Provide the [x, y] coordinate of the cell's center where the given text is located.  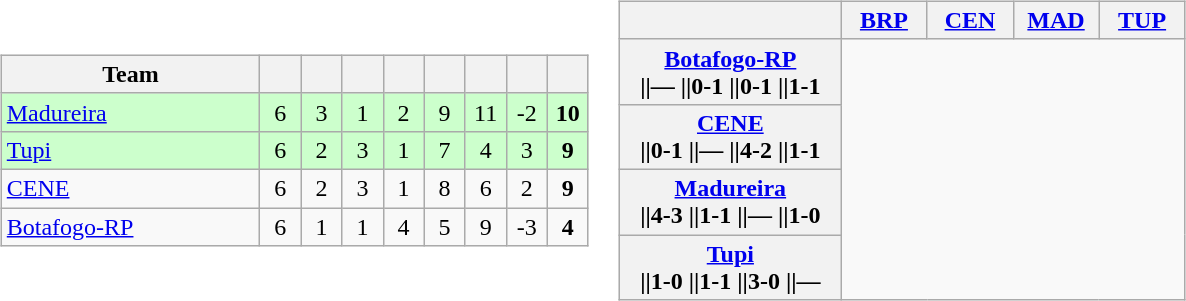
10 [568, 112]
Team [130, 74]
Tupi ||1-0 ||1-1 ||3-0 ||— [730, 266]
-3 [526, 227]
CENE ||0-1 ||— ||4-2 ||1-1 [730, 136]
CENE [130, 188]
5 [444, 227]
MAD [1056, 20]
Tupi [130, 150]
11 [486, 112]
BRP [884, 20]
Madureira [130, 112]
8 [444, 188]
TUP [1142, 20]
Botafogo-RP ||— ||0-1 ||0-1 ||1-1 [730, 72]
-2 [526, 112]
Madureira ||4-3 ||1-1 ||— ||1-0 [730, 202]
CEN [970, 20]
7 [444, 150]
Botafogo-RP [130, 227]
